Provide the (x, y) coordinate of the cell's center where the given text is located.  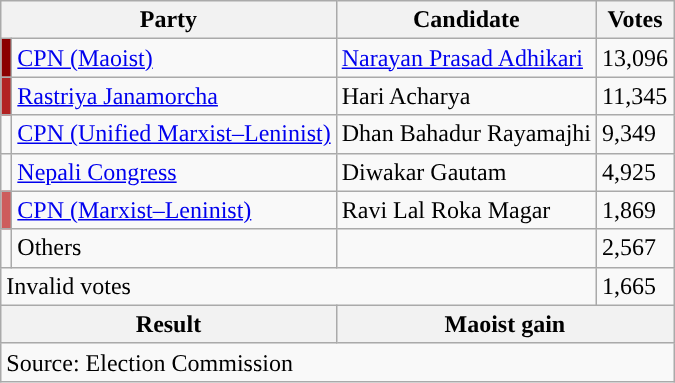
Nepali Congress (174, 172)
Source: Election Commission (338, 362)
13,096 (636, 58)
Rastriya Janamorcha (174, 96)
Votes (636, 20)
Others (174, 248)
Invalid votes (299, 286)
Narayan Prasad Adhikari (466, 58)
4,925 (636, 172)
1,869 (636, 210)
Candidate (466, 20)
Ravi Lal Roka Magar (466, 210)
Dhan Bahadur Rayamajhi (466, 134)
Hari Acharya (466, 96)
CPN (Marxist–Leninist) (174, 210)
CPN (Maoist) (174, 58)
Diwakar Gautam (466, 172)
11,345 (636, 96)
2,567 (636, 248)
CPN (Unified Marxist–Leninist) (174, 134)
1,665 (636, 286)
Party (168, 20)
Maoist gain (504, 324)
9,349 (636, 134)
Result (168, 324)
